Search for the cell housing the specified text and yield its [X, Y] center coordinate. 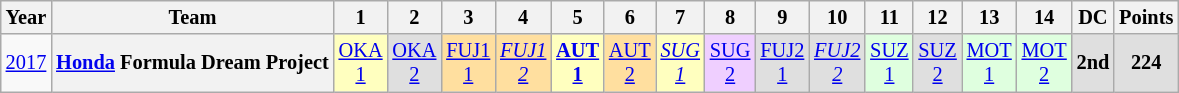
OKA2 [414, 63]
1 [361, 17]
SUG2 [730, 63]
Year [26, 17]
4 [523, 17]
Points [1146, 17]
MOT2 [1044, 63]
MOT1 [990, 63]
10 [837, 17]
SUZ2 [937, 63]
6 [630, 17]
14 [1044, 17]
AUT1 [578, 63]
7 [680, 17]
11 [889, 17]
Honda Formula Dream Project [192, 63]
FUJ11 [468, 63]
FUJ21 [782, 63]
AUT2 [630, 63]
9 [782, 17]
Team [192, 17]
2017 [26, 63]
SUG1 [680, 63]
13 [990, 17]
12 [937, 17]
224 [1146, 63]
8 [730, 17]
DC [1094, 17]
SUZ1 [889, 63]
FUJ22 [837, 63]
5 [578, 17]
FUJ12 [523, 63]
2nd [1094, 63]
2 [414, 17]
OKA1 [361, 63]
3 [468, 17]
